Identify which cell holds the provided text, then report its (X, Y) central coordinate. 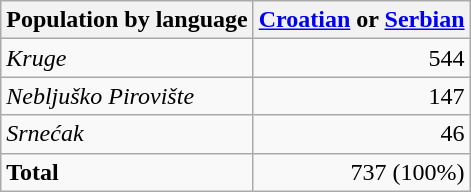
Kruge (127, 58)
544 (362, 58)
Nebljuško Pirovište (127, 96)
Population by language (127, 20)
Croatian or Serbian (362, 20)
737 (100%) (362, 172)
Srnećak (127, 134)
46 (362, 134)
Total (127, 172)
147 (362, 96)
